Output the [X, Y] coordinate of the center of the cell containing the given text.  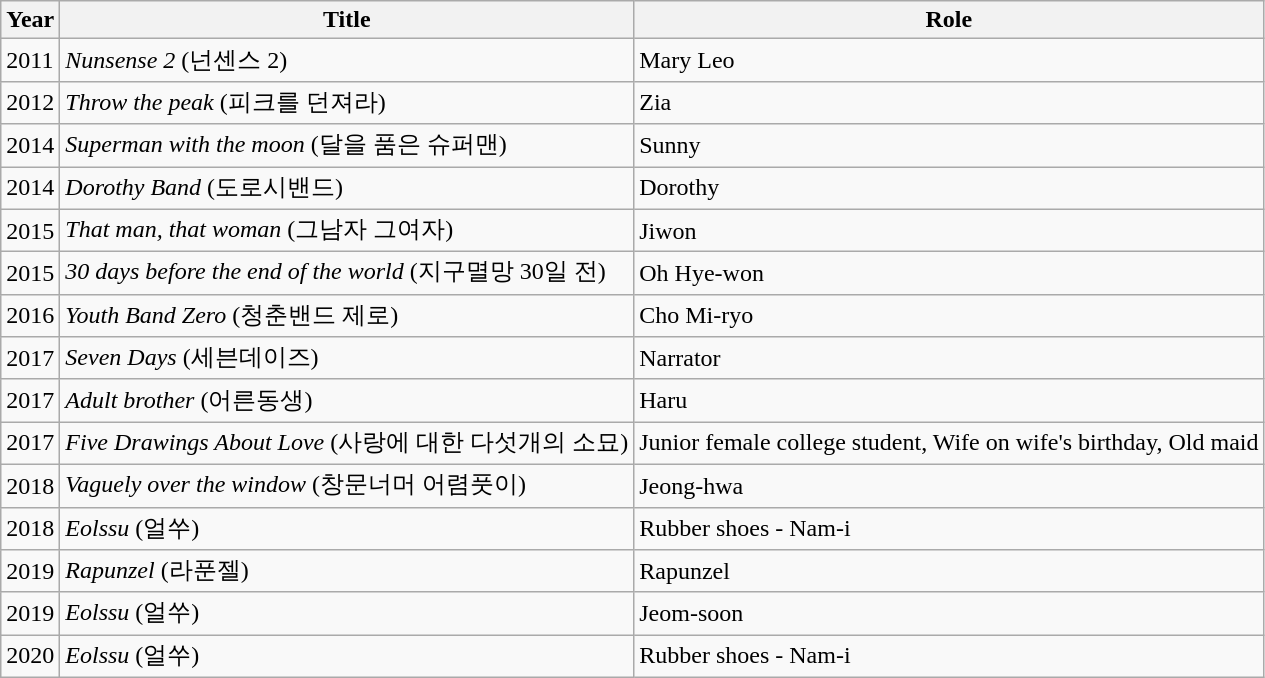
Dorothy [949, 188]
Jiwon [949, 230]
2020 [30, 656]
That man, that woman (그남자 그여자) [347, 230]
Cho Mi-ryo [949, 316]
Role [949, 20]
Five Drawings About Love (사랑에 대한 다섯개의 소묘) [347, 444]
Throw the peak (피크를 던져라) [347, 102]
2016 [30, 316]
Jeom-soon [949, 614]
2011 [30, 60]
Year [30, 20]
Title [347, 20]
Dorothy Band (도로시밴드) [347, 188]
Oh Hye-won [949, 274]
Seven Days (세븐데이즈) [347, 358]
Youth Band Zero (청춘밴드 제로) [347, 316]
Haru [949, 400]
Rapunzel [949, 572]
Nunsense 2 (넌센스 2) [347, 60]
2012 [30, 102]
Zia [949, 102]
Rapunzel (라푼젤) [347, 572]
Narrator [949, 358]
Mary Leo [949, 60]
Jeong-hwa [949, 486]
Junior female college student, Wife on wife's birthday, Old maid [949, 444]
Adult brother (어른동생) [347, 400]
Sunny [949, 146]
Vaguely over the window (창문너머 어렴풋이) [347, 486]
Superman with the moon (달을 품은 슈퍼맨) [347, 146]
30 days before the end of the world (지구멸망 30일 전) [347, 274]
